Determine the [x, y] coordinate at the center of the cell enclosing the given text.  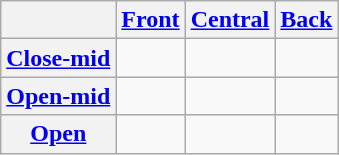
Front [150, 20]
Open-mid [58, 96]
Close-mid [58, 58]
Central [230, 20]
Open [58, 134]
Back [306, 20]
